Extract the [x, y] coordinate from the center of the cell holding the provided text.  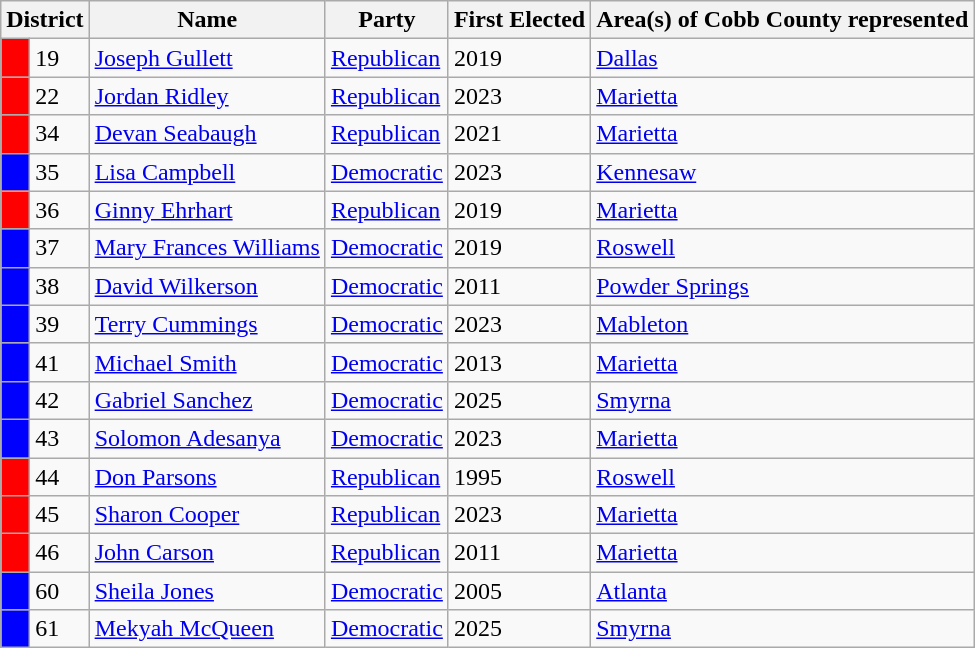
38 [60, 286]
Atlanta [782, 591]
Gabriel Sanchez [207, 400]
61 [60, 629]
Mary Frances Williams [207, 248]
Ginny Ehrhart [207, 210]
Kennesaw [782, 172]
37 [60, 248]
Name [207, 20]
2021 [519, 134]
David Wilkerson [207, 286]
Powder Springs [782, 286]
District [45, 20]
Mableton [782, 324]
Party [386, 20]
34 [60, 134]
Mekyah McQueen [207, 629]
John Carson [207, 553]
60 [60, 591]
First Elected [519, 20]
Terry Cummings [207, 324]
45 [60, 515]
41 [60, 362]
2013 [519, 362]
Joseph Gullett [207, 58]
44 [60, 477]
36 [60, 210]
39 [60, 324]
Lisa Campbell [207, 172]
35 [60, 172]
Devan Seabaugh [207, 134]
Michael Smith [207, 362]
19 [60, 58]
22 [60, 96]
46 [60, 553]
Sharon Cooper [207, 515]
Solomon Adesanya [207, 438]
43 [60, 438]
Dallas [782, 58]
2005 [519, 591]
1995 [519, 477]
Don Parsons [207, 477]
42 [60, 400]
Jordan Ridley [207, 96]
Sheila Jones [207, 591]
Area(s) of Cobb County represented [782, 20]
